Provide the (X, Y) coordinate of the cell's center where the given text is located.  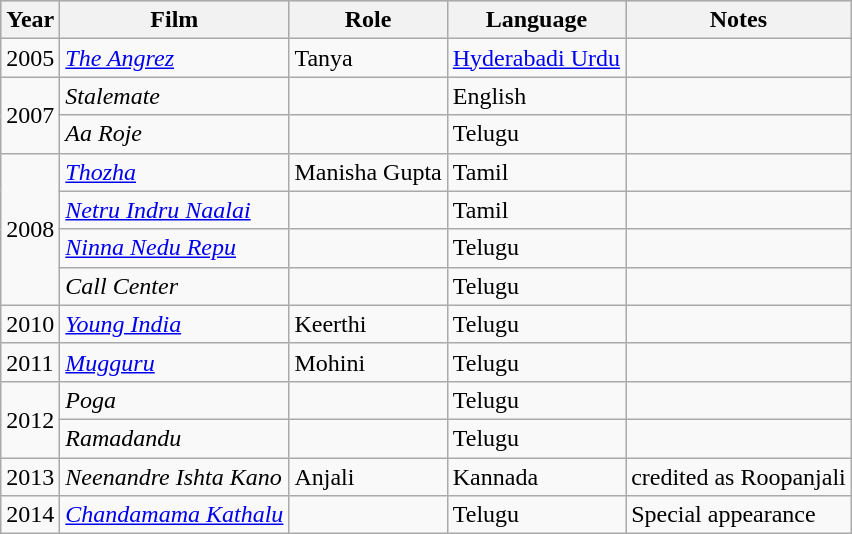
Language (536, 20)
2008 (30, 229)
Keerthi (368, 324)
Kannada (536, 477)
Ramadandu (174, 438)
2012 (30, 419)
The Angrez (174, 58)
Thozha (174, 172)
English (536, 96)
2013 (30, 477)
2005 (30, 58)
2010 (30, 324)
Mohini (368, 362)
Year (30, 20)
Film (174, 20)
2011 (30, 362)
2014 (30, 515)
2007 (30, 115)
Special appearance (739, 515)
Manisha Gupta (368, 172)
Hyderabadi Urdu (536, 58)
Mugguru (174, 362)
Netru Indru Naalai (174, 210)
Notes (739, 20)
Stalemate (174, 96)
Role (368, 20)
Poga (174, 400)
Young India (174, 324)
Neenandre Ishta Kano (174, 477)
Chandamama Kathalu (174, 515)
Aa Roje (174, 134)
credited as Roopanjali (739, 477)
Tanya (368, 58)
Ninna Nedu Repu (174, 248)
Anjali (368, 477)
Call Center (174, 286)
